For the text-containing cell, return its midpoint in (X, Y) coordinate format. 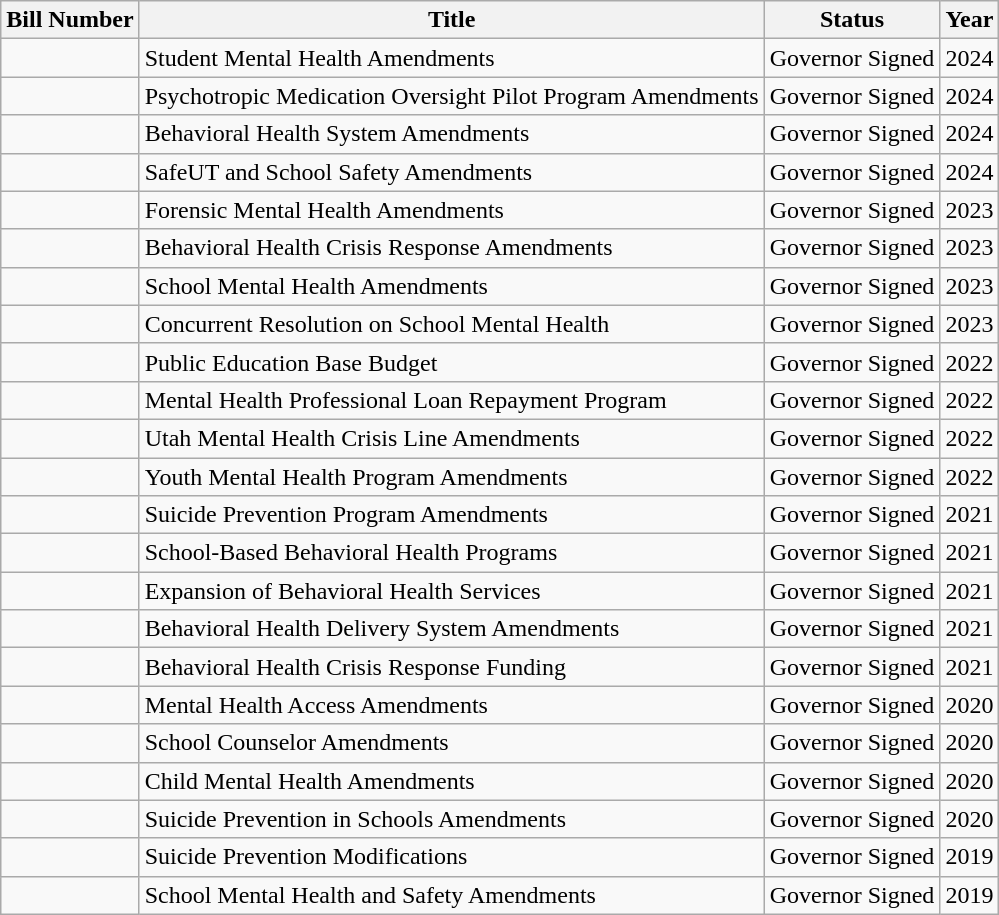
Mental Health Professional Loan Repayment Program (452, 400)
School-Based Behavioral Health Programs (452, 553)
Youth Mental Health Program Amendments (452, 477)
Expansion of Behavioral Health Services (452, 591)
Title (452, 20)
School Counselor Amendments (452, 743)
Concurrent Resolution on School Mental Health (452, 324)
Bill Number (70, 20)
Public Education Base Budget (452, 362)
Psychotropic Medication Oversight Pilot Program Amendments (452, 96)
Forensic Mental Health Amendments (452, 210)
Behavioral Health Crisis Response Funding (452, 667)
Behavioral Health Crisis Response Amendments (452, 248)
Child Mental Health Amendments (452, 781)
School Mental Health Amendments (452, 286)
Suicide Prevention Modifications (452, 857)
Year (970, 20)
SafeUT and School Safety Amendments (452, 172)
Suicide Prevention Program Amendments (452, 515)
Suicide Prevention in Schools Amendments (452, 819)
School Mental Health and Safety Amendments (452, 895)
Mental Health Access Amendments (452, 705)
Student Mental Health Amendments (452, 58)
Utah Mental Health Crisis Line Amendments (452, 438)
Behavioral Health Delivery System Amendments (452, 629)
Status (852, 20)
Behavioral Health System Amendments (452, 134)
